Provide the (X, Y) coordinate of the cell's center where the given text is located.  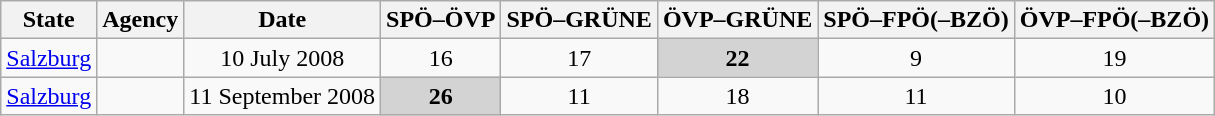
17 (579, 58)
19 (1114, 58)
11 September 2008 (282, 96)
22 (737, 58)
Date (282, 20)
26 (441, 96)
10 July 2008 (282, 58)
SPÖ–ÖVP (441, 20)
16 (441, 58)
10 (1114, 96)
18 (737, 96)
9 (916, 58)
State (49, 20)
ÖVP–FPÖ(–BZÖ) (1114, 20)
ÖVP–GRÜNE (737, 20)
Agency (140, 20)
SPÖ–GRÜNE (579, 20)
SPÖ–FPÖ(–BZÖ) (916, 20)
